For the text-containing cell, return its midpoint in (x, y) coordinate format. 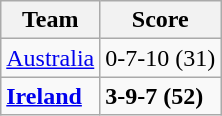
3-9-7 (52) (160, 96)
Ireland (50, 96)
0-7-10 (31) (160, 58)
Team (50, 20)
Score (160, 20)
Australia (50, 58)
